Capture the cell that displays the provided text and extract its (X, Y) central coordinate. 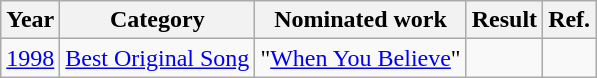
Nominated work (360, 20)
Result (504, 20)
Year (30, 20)
Best Original Song (158, 58)
Ref. (570, 20)
Category (158, 20)
1998 (30, 58)
"When You Believe" (360, 58)
